Return (X, Y) of the center of cell containing provided text 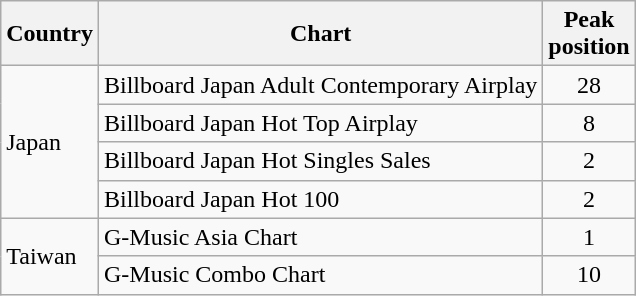
Japan (50, 142)
G-Music Combo Chart (320, 275)
Billboard Japan Hot 100 (320, 199)
28 (589, 85)
Chart (320, 34)
8 (589, 123)
Taiwan (50, 256)
G-Music Asia Chart (320, 237)
1 (589, 237)
Billboard Japan Hot Top Airplay (320, 123)
Peakposition (589, 34)
Billboard Japan Hot Singles Sales (320, 161)
Country (50, 34)
Billboard Japan Adult Contemporary Airplay (320, 85)
10 (589, 275)
